Identify which cell holds the provided text, then report its (x, y) central coordinate. 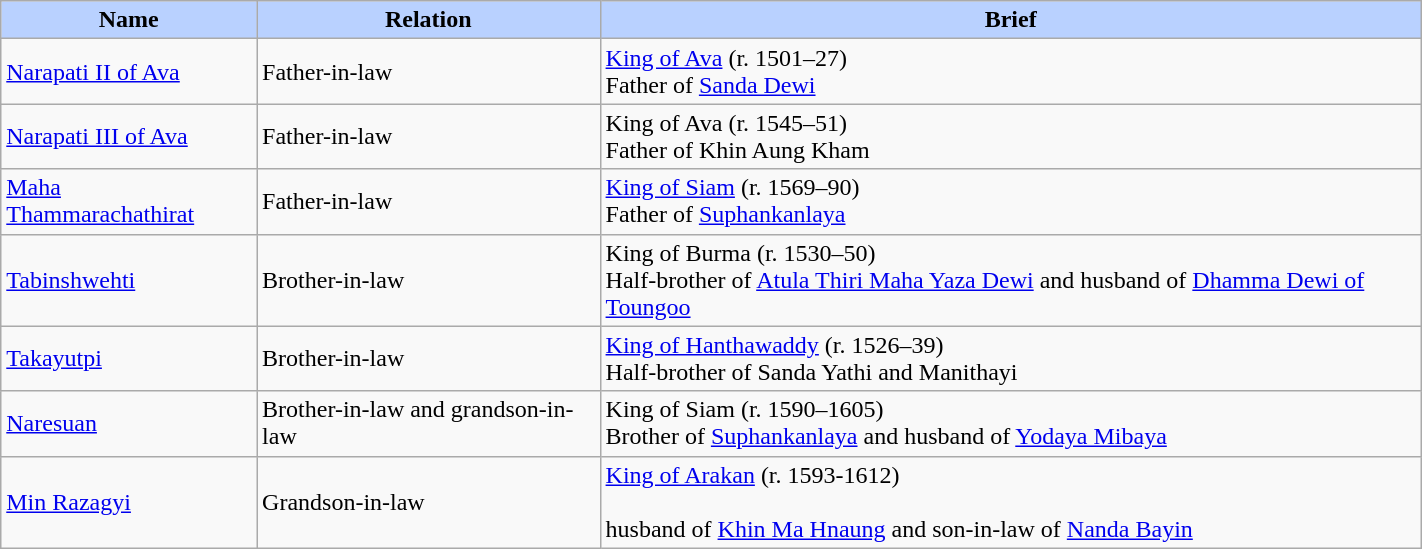
Narapati II of Ava (129, 72)
Brother-in-law and grandson-in-law (429, 424)
Naresuan (129, 424)
King of Burma (r. 1530–50) Half-brother of Atula Thiri Maha Yaza Dewi and husband of Dhamma Dewi of Toungoo (1010, 280)
King of Ava (r. 1545–51) Father of Khin Aung Kham (1010, 136)
King of Ava (r. 1501–27) Father of Sanda Dewi (1010, 72)
Grandson-in-law (429, 502)
King of Arakan (r. 1593-1612) husband of Khin Ma Hnaung and son-in-law of Nanda Bayin (1010, 502)
King of Siam (r. 1569–90) Father of Suphankanlaya (1010, 202)
King of Siam (r. 1590–1605) Brother of Suphankanlaya and husband of Yodaya Mibaya (1010, 424)
Maha Thammarachathirat (129, 202)
Name (129, 20)
Min Razagyi (129, 502)
Brief (1010, 20)
Takayutpi (129, 358)
Tabinshwehti (129, 280)
Relation (429, 20)
Narapati III of Ava (129, 136)
King of Hanthawaddy (r. 1526–39) Half-brother of Sanda Yathi and Manithayi (1010, 358)
